For the text-containing cell, return its midpoint in [X, Y] coordinate format. 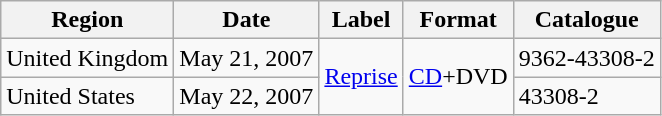
Region [88, 20]
United Kingdom [88, 58]
43308-2 [586, 96]
Date [246, 20]
9362-43308-2 [586, 58]
United States [88, 96]
Label [361, 20]
May 21, 2007 [246, 58]
Reprise [361, 77]
Catalogue [586, 20]
Format [458, 20]
CD+DVD [458, 77]
May 22, 2007 [246, 96]
